Identify which cell holds the provided text, then report its [X, Y] central coordinate. 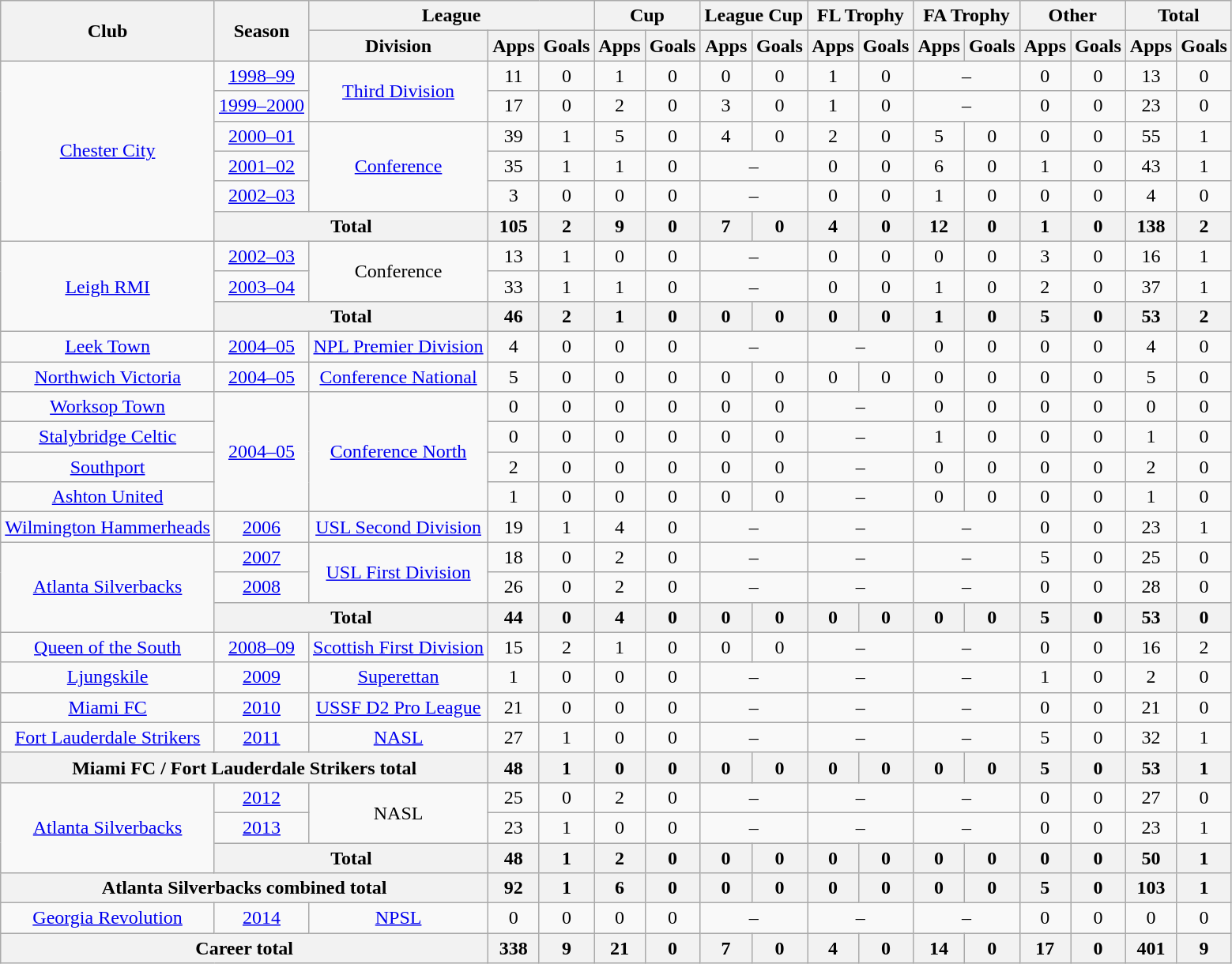
2008–09 [261, 647]
1999–2000 [261, 106]
Conference North [398, 452]
Ashton United [107, 497]
Worksop Town [107, 407]
33 [514, 286]
2007 [261, 557]
138 [1151, 226]
FL Trophy [861, 16]
50 [1151, 857]
Scottish First Division [398, 647]
NPSL [398, 918]
Georgia Revolution [107, 918]
Miami FC [107, 707]
Leigh RMI [107, 286]
105 [514, 226]
Stalybridge Celtic [107, 437]
League [452, 16]
2009 [261, 677]
2012 [261, 797]
Queen of the South [107, 647]
Fort Lauderdale Strikers [107, 737]
35 [514, 166]
Ljungskile [107, 677]
55 [1151, 136]
Wilmington Hammerheads [107, 527]
44 [514, 617]
2003–04 [261, 286]
43 [1151, 166]
Other [1072, 16]
92 [514, 888]
39 [514, 136]
Superettan [398, 677]
League Cup [754, 16]
Conference National [398, 377]
NPL Premier Division [398, 346]
Atlanta Silverbacks combined total [245, 888]
14 [939, 948]
Division [398, 46]
15 [514, 647]
2013 [261, 827]
338 [514, 948]
2006 [261, 527]
Miami FC / Fort Lauderdale Strikers total [245, 767]
Club [107, 31]
18 [514, 557]
USL First Division [398, 572]
103 [1151, 888]
Chester City [107, 151]
2008 [261, 587]
2000–01 [261, 136]
12 [939, 226]
46 [514, 316]
2010 [261, 707]
Cup [647, 16]
Northwich Victoria [107, 377]
USL Second Division [398, 527]
Leek Town [107, 346]
FA Trophy [966, 16]
Southport [107, 467]
2014 [261, 918]
Career total [245, 948]
1998–99 [261, 76]
Third Division [398, 91]
19 [514, 527]
26 [514, 587]
2001–02 [261, 166]
Season [261, 31]
USSF D2 Pro League [398, 707]
32 [1151, 737]
37 [1151, 286]
11 [514, 76]
2011 [261, 737]
28 [1151, 587]
401 [1151, 948]
